Pinpoint the cell where the given text exists, returning its (X, Y) midpoint coordinate. 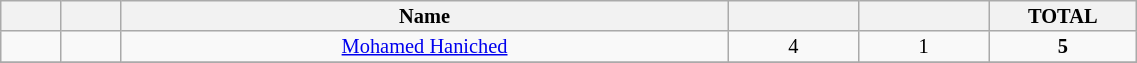
1 (923, 46)
5 (1063, 46)
TOTAL (1063, 16)
4 (793, 46)
Name (424, 16)
Mohamed Haniched (424, 46)
